Determine the [x, y] coordinate at the center of the cell enclosing the given text.  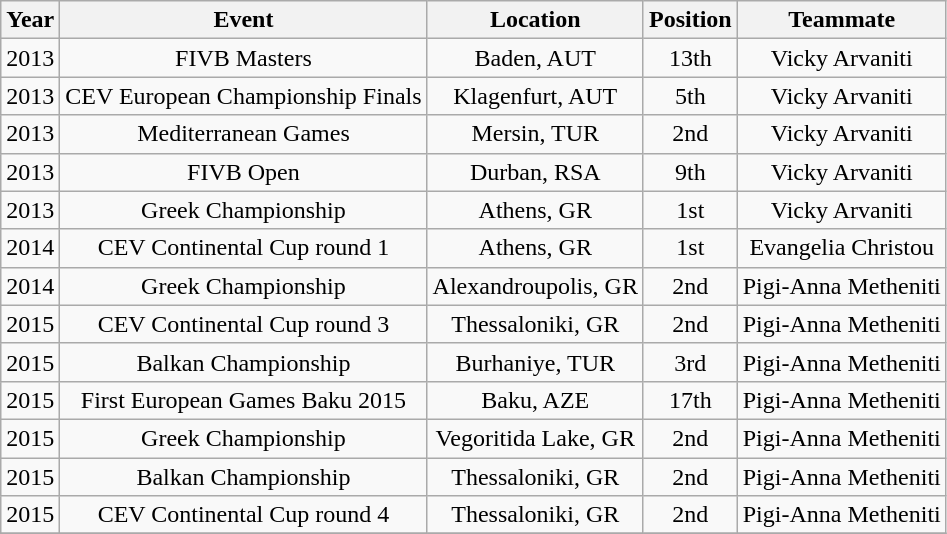
Year [30, 20]
CEV European Championship Finals [244, 96]
17th [690, 400]
Event [244, 20]
Baden, AUT [535, 58]
Mediterranean Games [244, 134]
Mersin, TUR [535, 134]
Klagenfurt, AUT [535, 96]
FIVB Masters [244, 58]
Location [535, 20]
Burhaniye, TUR [535, 362]
CEV Continental Cup round 3 [244, 324]
5th [690, 96]
Baku, AZE [535, 400]
9th [690, 172]
Alexandroupolis, GR [535, 286]
13th [690, 58]
Position [690, 20]
Durban, RSA [535, 172]
CEV Continental Cup round 1 [244, 248]
Teammate [842, 20]
FIVB Open [244, 172]
Vegoritida Lake, GR [535, 438]
CEV Continental Cup round 4 [244, 515]
Evangelia Christou [842, 248]
First European Games Baku 2015 [244, 400]
3rd [690, 362]
